Scan for the cell matching the given text and deliver its (X, Y) coordinate at center. 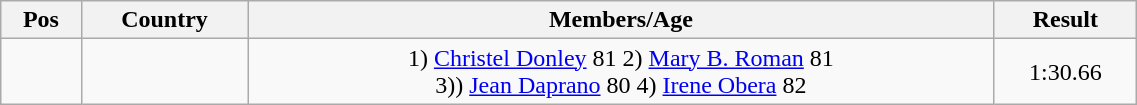
Country (164, 20)
1:30.66 (1066, 72)
Members/Age (621, 20)
1) Christel Donley 81 2) Mary B. Roman 813)) Jean Daprano 80 4) Irene Obera 82 (621, 72)
Result (1066, 20)
Pos (41, 20)
